Output the (X, Y) coordinate of the center of the cell containing the given text.  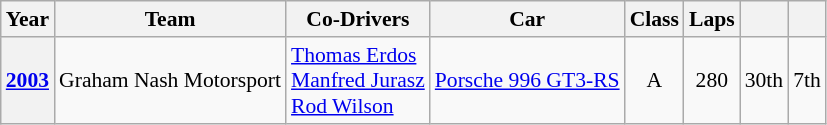
7th (807, 80)
Team (170, 19)
Co-Drivers (358, 19)
Porsche 996 GT3-RS (528, 80)
A (654, 80)
280 (712, 80)
Year (28, 19)
Thomas Erdos Manfred Jurasz Rod Wilson (358, 80)
30th (764, 80)
Laps (712, 19)
Car (528, 19)
Class (654, 19)
2003 (28, 80)
Graham Nash Motorsport (170, 80)
